Determine the (X, Y) coordinate at the center of the cell enclosing the given text.  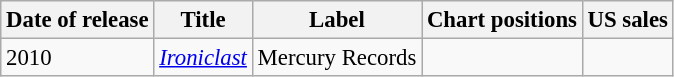
US sales (628, 20)
Chart positions (502, 20)
Ironiclast (203, 58)
Label (336, 20)
Mercury Records (336, 58)
Date of release (78, 20)
Title (203, 20)
2010 (78, 58)
